Search for the cell housing the specified text and yield its [x, y] center coordinate. 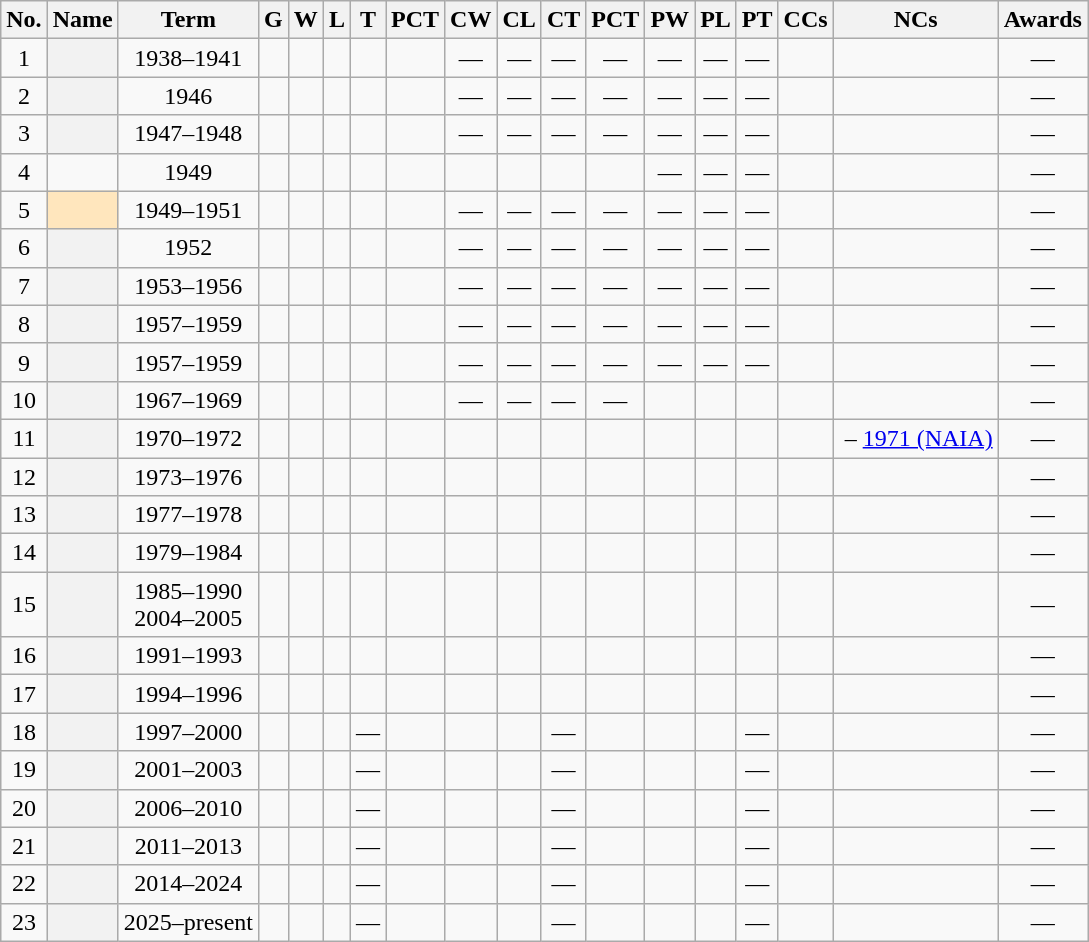
L [336, 20]
PT [757, 20]
2011–2013 [188, 846]
14 [24, 553]
PL [716, 20]
CL [519, 20]
1979–1984 [188, 553]
1991–1993 [188, 656]
2 [24, 96]
Term [188, 20]
2001–2003 [188, 770]
1994–1996 [188, 694]
1967–1969 [188, 400]
17 [24, 694]
– 1971 (NAIA) [916, 438]
2006–2010 [188, 808]
15 [24, 604]
18 [24, 732]
CCs [806, 20]
No. [24, 20]
1949 [188, 172]
7 [24, 286]
1949–1951 [188, 210]
1977–1978 [188, 515]
5 [24, 210]
CT [563, 20]
1946 [188, 96]
11 [24, 438]
9 [24, 362]
T [368, 20]
10 [24, 400]
22 [24, 884]
CW [471, 20]
21 [24, 846]
13 [24, 515]
6 [24, 248]
Name [82, 20]
2025–present [188, 922]
Awards [1042, 20]
NCs [916, 20]
20 [24, 808]
G [274, 20]
1938–1941 [188, 58]
2014–2024 [188, 884]
1952 [188, 248]
23 [24, 922]
PW [670, 20]
1997–2000 [188, 732]
1947–1948 [188, 134]
1973–1976 [188, 477]
W [306, 20]
1953–1956 [188, 286]
1970–1972 [188, 438]
8 [24, 324]
4 [24, 172]
1 [24, 58]
1985–19902004–2005 [188, 604]
12 [24, 477]
3 [24, 134]
19 [24, 770]
16 [24, 656]
